Search for the cell housing the specified text and yield its [X, Y] center coordinate. 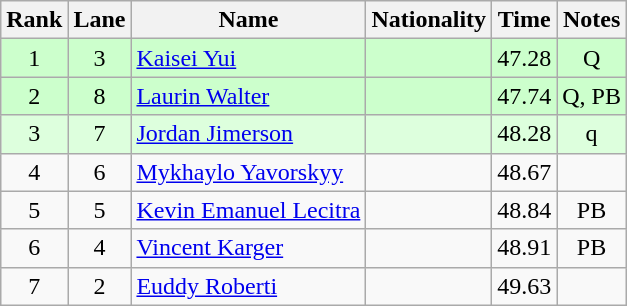
Time [524, 20]
Lane [100, 20]
47.28 [524, 58]
1 [34, 58]
Notes [592, 20]
Q, PB [592, 96]
Mykhaylo Yavorskyy [248, 172]
48.67 [524, 172]
Euddy Roberti [248, 286]
Nationality [429, 20]
48.84 [524, 210]
Kaisei Yui [248, 58]
49.63 [524, 286]
Jordan Jimerson [248, 134]
48.28 [524, 134]
47.74 [524, 96]
Q [592, 58]
Laurin Walter [248, 96]
8 [100, 96]
Rank [34, 20]
48.91 [524, 248]
Vincent Karger [248, 248]
q [592, 134]
Kevin Emanuel Lecitra [248, 210]
Name [248, 20]
